Find where the given text appears and provide that cell's center as (X, Y) coordinate. 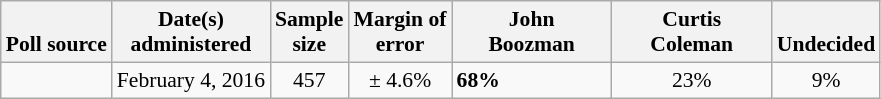
9% (826, 80)
Margin oferror (400, 32)
February 4, 2016 (191, 80)
457 (309, 80)
Poll source (56, 32)
23% (692, 80)
Date(s)administered (191, 32)
68% (532, 80)
CurtisColeman (692, 32)
Samplesize (309, 32)
Undecided (826, 32)
JohnBoozman (532, 32)
± 4.6% (400, 80)
